Return (x, y) of the center of cell containing provided text 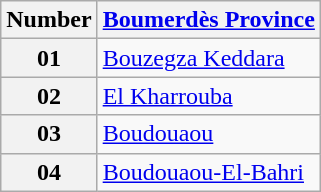
Boudouaou-El-Bahri (208, 172)
04 (49, 172)
Boudouaou (208, 134)
El Kharrouba (208, 96)
Bouzegza Keddara (208, 58)
03 (49, 134)
Number (49, 20)
02 (49, 96)
Boumerdès Province (208, 20)
01 (49, 58)
